For the text-containing cell, return its midpoint in [x, y] coordinate format. 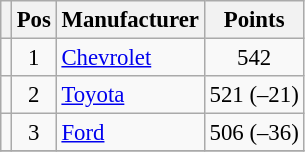
Ford [130, 133]
Toyota [130, 95]
542 [254, 58]
1 [34, 58]
521 (–21) [254, 95]
2 [34, 95]
Points [254, 20]
Pos [34, 20]
Chevrolet [130, 58]
506 (–36) [254, 133]
Manufacturer [130, 20]
3 [34, 133]
